Detect which cell encompasses the target text, then output its [X, Y] center coordinate. 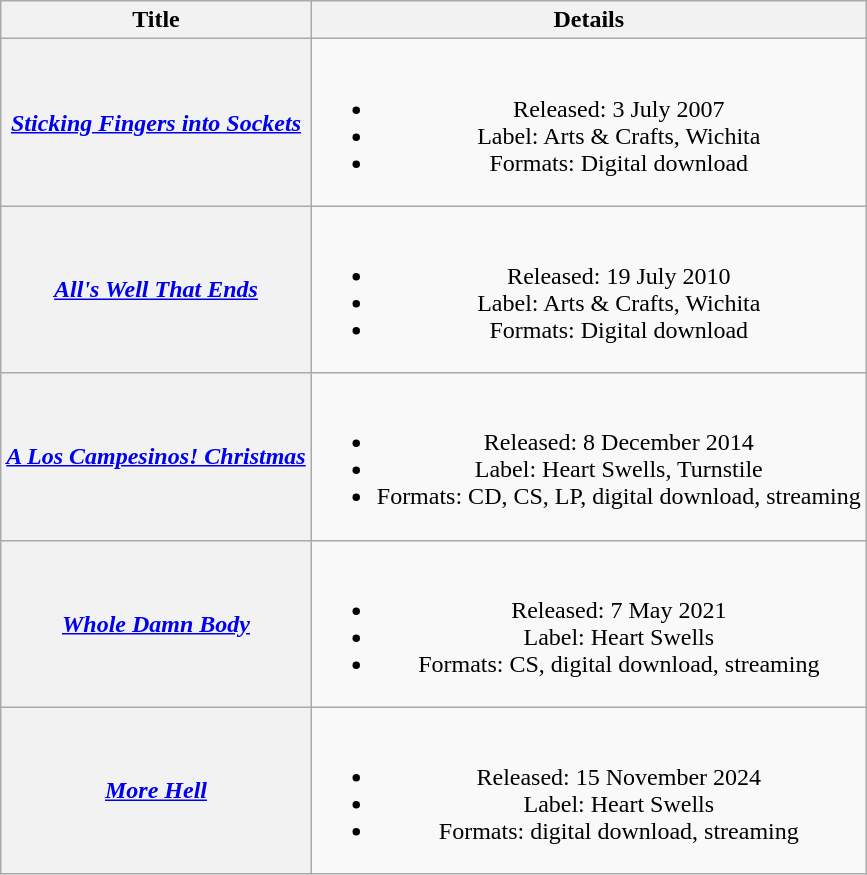
Released: 19 July 2010Label: Arts & Crafts, WichitaFormats: Digital download [588, 290]
Released: 7 May 2021Label: Heart SwellsFormats: CS, digital download, streaming [588, 624]
Details [588, 20]
Sticking Fingers into Sockets [156, 122]
All's Well That Ends [156, 290]
Released: 3 July 2007Label: Arts & Crafts, WichitaFormats: Digital download [588, 122]
A Los Campesinos! Christmas [156, 456]
More Hell [156, 790]
Released: 8 December 2014Label: Heart Swells, TurnstileFormats: CD, CS, LP, digital download, streaming [588, 456]
Title [156, 20]
Whole Damn Body [156, 624]
Released: 15 November 2024Label: Heart SwellsFormats: digital download, streaming [588, 790]
